Pinpoint the cell where the given text exists, returning its [x, y] midpoint coordinate. 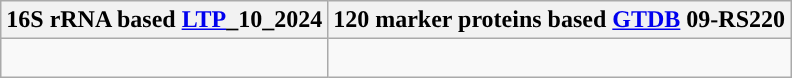
16S rRNA based LTP_10_2024 [164, 20]
120 marker proteins based GTDB 09-RS220 [560, 20]
